For the text-containing cell, return its midpoint in [x, y] coordinate format. 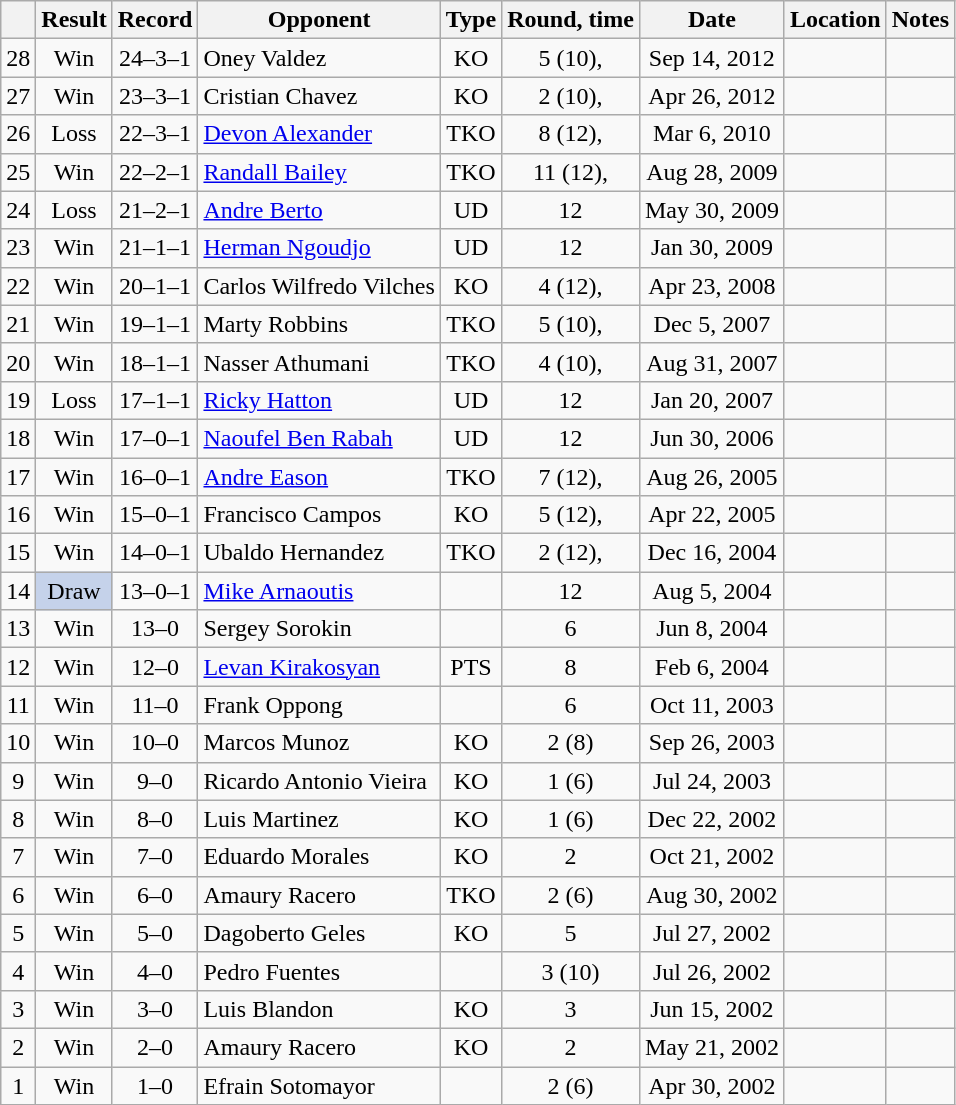
Round, time [571, 20]
Levan Kirakosyan [319, 667]
Andre Eason [319, 477]
Carlos Wilfredo Vilches [319, 286]
Jan 30, 2009 [712, 248]
Nasser Athumani [319, 362]
4–0 [155, 971]
11 [18, 705]
Location [835, 20]
Devon Alexander [319, 134]
Dagoberto Geles [319, 933]
24–3–1 [155, 58]
Apr 26, 2012 [712, 96]
Result [74, 20]
21–2–1 [155, 210]
1 [18, 1085]
20–1–1 [155, 286]
Draw [74, 591]
2 (10), [571, 96]
May 30, 2009 [712, 210]
Apr 22, 2005 [712, 515]
26 [18, 134]
Sergey Sorokin [319, 629]
2–0 [155, 1047]
14 [18, 591]
Jul 27, 2002 [712, 933]
9 [18, 781]
Cristian Chavez [319, 96]
17–0–1 [155, 438]
Apr 23, 2008 [712, 286]
Aug 26, 2005 [712, 477]
Ricardo Antonio Vieira [319, 781]
3 (10) [571, 971]
7 (12), [571, 477]
2 (8) [571, 743]
2 (12), [571, 553]
16–0–1 [155, 477]
Dec 5, 2007 [712, 324]
13–0 [155, 629]
25 [18, 172]
Aug 28, 2009 [712, 172]
4 (12), [571, 286]
13 [18, 629]
Notes [920, 20]
6–0 [155, 895]
Mar 6, 2010 [712, 134]
11–0 [155, 705]
Aug 30, 2002 [712, 895]
Francisco Campos [319, 515]
18 [18, 438]
Pedro Fuentes [319, 971]
Luis Martinez [319, 819]
11 (12), [571, 172]
Jan 20, 2007 [712, 400]
3–0 [155, 1009]
Oney Valdez [319, 58]
Jun 30, 2006 [712, 438]
8 (12), [571, 134]
Jul 26, 2002 [712, 971]
Efrain Sotomayor [319, 1085]
Herman Ngoudjo [319, 248]
24 [18, 210]
22–3–1 [155, 134]
Record [155, 20]
20 [18, 362]
Type [470, 20]
7–0 [155, 857]
19–1–1 [155, 324]
23 [18, 248]
Frank Oppong [319, 705]
17 [18, 477]
4 (10), [571, 362]
Marcos Munoz [319, 743]
10 [18, 743]
9–0 [155, 781]
Aug 31, 2007 [712, 362]
5–0 [155, 933]
Mike Arnaoutis [319, 591]
1–0 [155, 1085]
22 [18, 286]
Jul 24, 2003 [712, 781]
10–0 [155, 743]
28 [18, 58]
Opponent [319, 20]
19 [18, 400]
5 (12), [571, 515]
Oct 11, 2003 [712, 705]
7 [18, 857]
Apr 30, 2002 [712, 1085]
May 21, 2002 [712, 1047]
Dec 22, 2002 [712, 819]
15–0–1 [155, 515]
PTS [470, 667]
Luis Blandon [319, 1009]
Andre Berto [319, 210]
23–3–1 [155, 96]
4 [18, 971]
14–0–1 [155, 553]
Jun 8, 2004 [712, 629]
Oct 21, 2002 [712, 857]
18–1–1 [155, 362]
16 [18, 515]
Dec 16, 2004 [712, 553]
21 [18, 324]
Ricky Hatton [319, 400]
12–0 [155, 667]
Randall Bailey [319, 172]
8–0 [155, 819]
Ubaldo Hernandez [319, 553]
Eduardo Morales [319, 857]
Jun 15, 2002 [712, 1009]
Feb 6, 2004 [712, 667]
Sep 26, 2003 [712, 743]
Marty Robbins [319, 324]
27 [18, 96]
22–2–1 [155, 172]
Sep 14, 2012 [712, 58]
13–0–1 [155, 591]
17–1–1 [155, 400]
Naoufel Ben Rabah [319, 438]
Aug 5, 2004 [712, 591]
Date [712, 20]
21–1–1 [155, 248]
15 [18, 553]
